From the cell containing the given text, extract its center point as (x, y) coordinate. 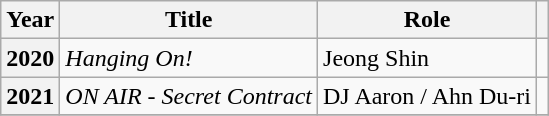
Role (428, 20)
DJ Aaron / Ahn Du-ri (428, 96)
Title (189, 20)
Year (30, 20)
ON AIR - Secret Contract (189, 96)
Hanging On! (189, 58)
Jeong Shin (428, 58)
2020 (30, 58)
2021 (30, 96)
